Determine the [x, y] coordinate at the center of the cell enclosing the given text.  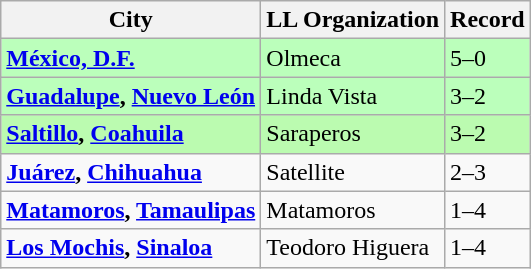
Guadalupe, Nuevo León [131, 96]
Los Mochis, Sinaloa [131, 248]
Saraperos [353, 134]
Teodoro Higuera [353, 248]
Satellite [353, 172]
Matamoros, Tamaulipas [131, 210]
5–0 [488, 58]
City [131, 20]
Olmeca [353, 58]
Saltillo, Coahuila [131, 134]
Linda Vista [353, 96]
Matamoros [353, 210]
Juárez, Chihuahua [131, 172]
México, D.F. [131, 58]
LL Organization [353, 20]
2–3 [488, 172]
Record [488, 20]
